Provide the [x, y] coordinate of the cell's center where the given text is located.  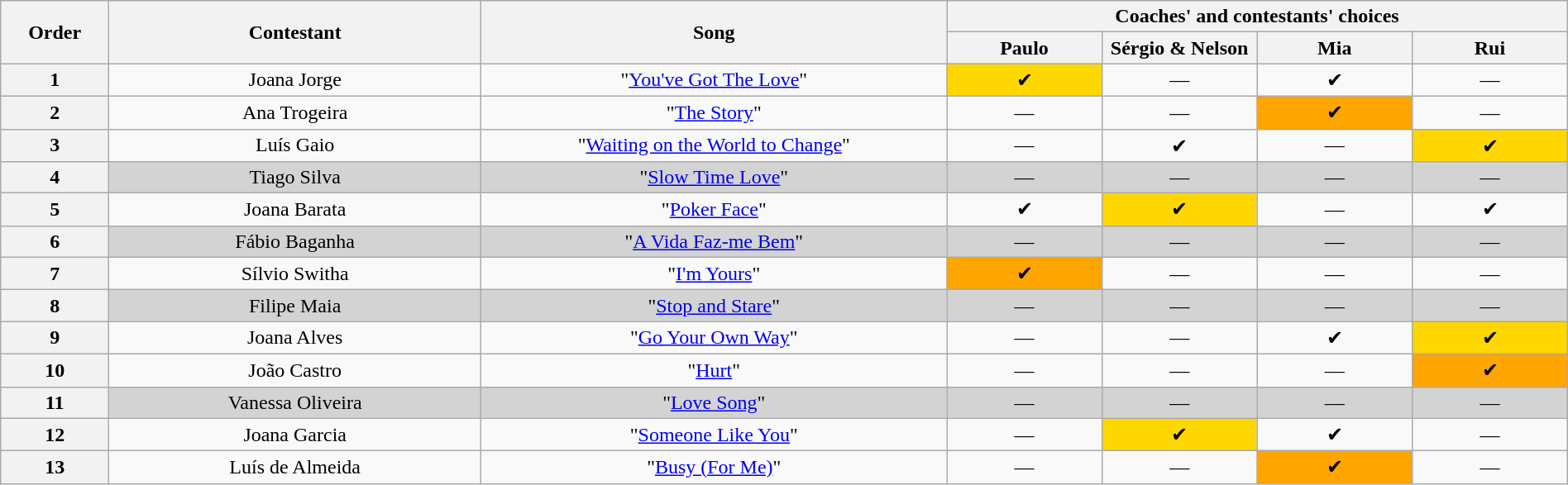
Rui [1490, 48]
11 [55, 402]
"Waiting on the World to Change" [715, 145]
Luís de Almeida [295, 468]
"Poker Face" [715, 210]
6 [55, 241]
"Busy (For Me)" [715, 468]
13 [55, 468]
"Someone Like You" [715, 435]
Coaches' and contestants' choices [1257, 17]
Filipe Maia [295, 306]
Luís Gaio [295, 145]
9 [55, 338]
"Go Your Own Way" [715, 338]
5 [55, 210]
Fábio Baganha [295, 241]
Contestant [295, 32]
"I'm Yours" [715, 273]
"The Story" [715, 112]
"Stop and Stare" [715, 306]
Vanessa Oliveira [295, 402]
10 [55, 370]
Tiago Silva [295, 178]
Joana Garcia [295, 435]
Mia [1335, 48]
3 [55, 145]
12 [55, 435]
"Love Song" [715, 402]
4 [55, 178]
Song [715, 32]
8 [55, 306]
Sérgio & Nelson [1179, 48]
7 [55, 273]
Order [55, 32]
"Hurt" [715, 370]
"A Vida Faz-me Bem" [715, 241]
1 [55, 80]
"Slow Time Love" [715, 178]
Joana Barata [295, 210]
Joana Alves [295, 338]
João Castro [295, 370]
Joana Jorge [295, 80]
Ana Trogeira [295, 112]
2 [55, 112]
Sílvio Switha [295, 273]
Paulo [1025, 48]
"You've Got The Love" [715, 80]
